Return the [x, y] coordinate for the center point of the cell that contains the specified text.  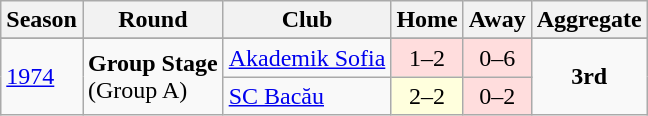
0–6 [497, 58]
Club [307, 20]
0–2 [497, 96]
SC Bacău [307, 96]
Akademik Sofia [307, 58]
1974 [42, 77]
Aggregate [589, 20]
Round [152, 20]
3rd [589, 77]
Home [427, 20]
2–2 [427, 96]
Season [42, 20]
Group Stage(Group A) [152, 77]
1–2 [427, 58]
Away [497, 20]
